Locate the cell with the specified text and output its (X, Y) center coordinate. 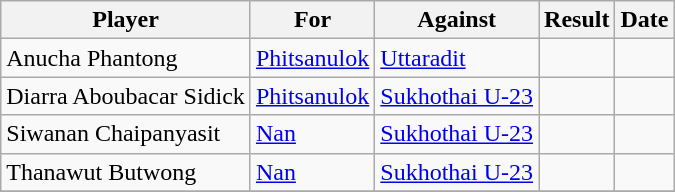
Against (457, 20)
Thanawut Butwong (126, 172)
Player (126, 20)
Uttaradit (457, 58)
Diarra Aboubacar Sidick (126, 96)
For (312, 20)
Anucha Phantong (126, 58)
Result (577, 20)
Date (644, 20)
Siwanan Chaipanyasit (126, 134)
